Pinpoint the cell where the given text exists, returning its [x, y] midpoint coordinate. 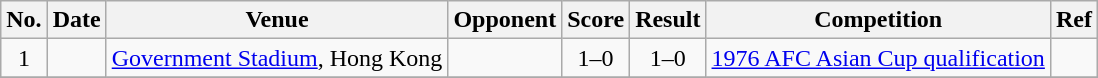
Venue [277, 20]
1976 AFC Asian Cup qualification [878, 58]
No. [24, 20]
Date [76, 20]
Score [596, 20]
Government Stadium, Hong Kong [277, 58]
Competition [878, 20]
Result [668, 20]
Opponent [505, 20]
Ref [1074, 20]
1 [24, 58]
